Find where the given text appears and provide that cell's center as (X, Y) coordinate. 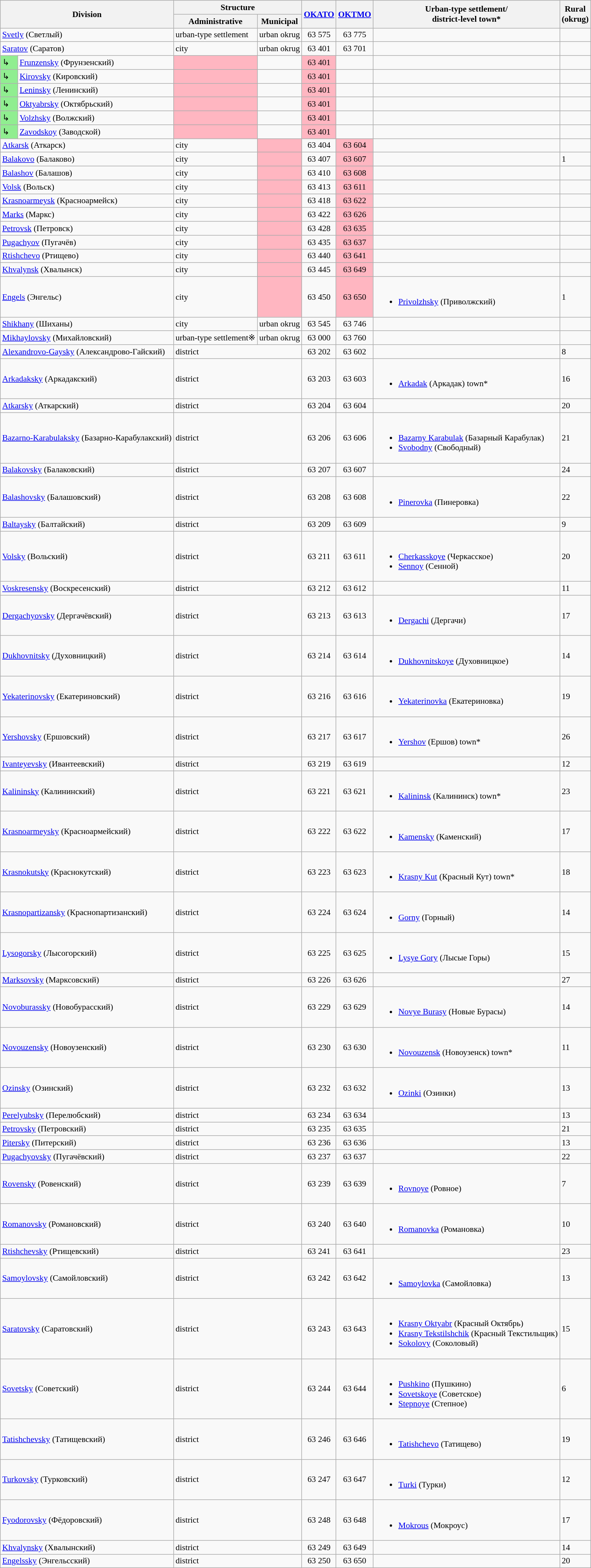
Mokrous (Мокроус) (466, 1520)
16 (575, 379)
63 214 (319, 656)
Structure (238, 7)
Novouzensk (Новоузенск) town* (466, 1048)
Arkadaksky (Аркадакский) (87, 379)
63 221 (319, 791)
63 435 (319, 242)
63 639 (354, 1184)
Division (87, 14)
63 250 (319, 1561)
63 212 (319, 589)
63 222 (319, 832)
Pugachyov (Пугачёв) (87, 242)
63 602 (354, 352)
63 640 (354, 1224)
Engelssky (Энгельсский) (87, 1561)
63 545 (319, 324)
Perelyubsky (Перелюбский) (87, 1115)
63 643 (354, 1328)
Oktyabrsky (Октябрьский) (95, 104)
63 648 (354, 1520)
Pushkino (Пушкино)Sovetskoye (Советское)Stepnoye (Степное) (466, 1389)
63 621 (354, 791)
Petrovsk (Петровск) (87, 228)
Kamensky (Каменский) (466, 832)
Engels (Энгельс) (87, 297)
63 445 (319, 270)
63 617 (354, 737)
Municipal (279, 21)
63 422 (319, 215)
Shikhany (Шиханы) (87, 324)
Rtishchevo (Ртищево) (87, 256)
Sovetsky (Советский) (87, 1389)
Leninsky (Ленинский) (95, 90)
63 209 (319, 524)
urban-type settlement※ (216, 338)
Arkadak (Аркадак) town* (466, 379)
7 (575, 1184)
Fyodorovsky (Фёдоровский) (87, 1520)
63 246 (319, 1439)
Krasnoarmeysky (Красноармейский) (87, 832)
Saratov (Саратов) (87, 49)
Tatishchevsky (Татищевский) (87, 1439)
63 623 (354, 872)
63 746 (354, 324)
63 450 (319, 297)
63 413 (319, 187)
63 642 (354, 1278)
63 575 (319, 35)
8 (575, 352)
Yekaterinovsky (Екатериновский) (87, 696)
Frunzensky (Фрунзенский) (95, 63)
63 230 (319, 1048)
6 (575, 1389)
63 202 (319, 352)
63 407 (319, 159)
63 213 (319, 616)
Dukhovnitsky (Духовницкий) (87, 656)
63 440 (319, 256)
Samoylovka (Самойловка) (466, 1278)
Pinerovka (Пинеровка) (466, 497)
Rural(okrug) (575, 14)
63 636 (354, 1143)
Ozinki (Озинки) (466, 1088)
Administrative (216, 21)
Ozinsky (Озинский) (87, 1088)
63 629 (354, 1007)
10 (575, 1224)
26 (575, 737)
Atkarsky (Аткарский) (87, 406)
Krasnopartizansky (Краснопартизанский) (87, 912)
Balakovsky (Балаковский) (87, 470)
63 647 (354, 1480)
Turki (Турки) (466, 1480)
63 249 (319, 1547)
27 (575, 980)
Marksovsky (Марксовский) (87, 980)
63 234 (319, 1115)
Rovensky (Ровенский) (87, 1184)
Atkarsk (Аткарск) (87, 145)
63 242 (319, 1278)
63 418 (319, 201)
63 624 (354, 912)
63 701 (354, 49)
Dergachyovsky (Дергачёвский) (87, 616)
63 225 (319, 953)
63 634 (354, 1115)
63 223 (319, 872)
Balakovo (Балаково) (87, 159)
63 241 (319, 1251)
63 208 (319, 497)
63 226 (319, 980)
63 760 (354, 338)
63 644 (354, 1389)
Balashov (Балашов) (87, 173)
63 248 (319, 1520)
63 235 (319, 1129)
63 775 (354, 35)
Gorny (Горный) (466, 912)
Yershovsky (Ершовский) (87, 737)
63 612 (354, 589)
63 632 (354, 1088)
24 (575, 470)
Dergachi (Дергачи) (466, 616)
63 614 (354, 656)
63 211 (319, 556)
Novoburassky (Новобурасский) (87, 1007)
63 204 (319, 406)
OKATO (319, 14)
Rtishchevsky (Ртищевский) (87, 1251)
Kirovsky (Кировский) (95, 76)
OKTMO (354, 14)
Marks (Маркс) (87, 215)
63 217 (319, 737)
Svetly (Светлый) (87, 35)
Petrovsky (Петровский) (87, 1129)
9 (575, 524)
63 236 (319, 1143)
Khvalynsky (Хвалынский) (87, 1547)
Krasnokutsky (Краснокутский) (87, 872)
Krasnoarmeysk (Красноармейск) (87, 201)
63 206 (319, 438)
63 428 (319, 228)
63 404 (319, 145)
Volzhsky (Волжский) (95, 118)
Dukhovnitskoye (Духовницкое) (466, 656)
urban-type settlement (216, 35)
Krasny Kut (Красный Кут) town* (466, 872)
63 219 (319, 764)
Alexandrovo-Gaysky (Александрово-Гайский) (87, 352)
Krasny Oktyabr (Красный Октябрь)Krasny Tekstilshchik (Красный Текстильщик)Sokolovy (Соколовый) (466, 1328)
63 239 (319, 1184)
Ivanteyevsky (Ивантеевский) (87, 764)
63 603 (354, 379)
63 232 (319, 1088)
63 237 (319, 1157)
Kalininsky (Калининский) (87, 791)
63 216 (319, 696)
63 000 (319, 338)
63 207 (319, 470)
Privolzhsky (Приволжский) (466, 297)
Kalininsk (Калининск) town* (466, 791)
63 224 (319, 912)
Romanovka (Романовка) (466, 1224)
Balashovsky (Балашовский) (87, 497)
Lysye Gory (Лысые Горы) (466, 953)
Tatishchevo (Татищево) (466, 1439)
Saratovsky (Саратовский) (87, 1328)
63 630 (354, 1048)
63 247 (319, 1480)
Zavodskoy (Заводской) (95, 132)
63 609 (354, 524)
Yekaterinovka (Екатериновка) (466, 696)
Volsk (Вольск) (87, 187)
63 646 (354, 1439)
63 616 (354, 696)
18 (575, 872)
Pugachyovsky (Пугачёвский) (87, 1157)
Samoylovsky (Самойловский) (87, 1278)
Voskresensky (Воскресенский) (87, 589)
63 229 (319, 1007)
63 606 (354, 438)
Romanovsky (Романовский) (87, 1224)
Mikhaylovsky (Михайловский) (87, 338)
Pitersky (Питерский) (87, 1143)
63 619 (354, 764)
63 625 (354, 953)
Bazarny Karabulak (Базарный Карабулак)Svobodny (Свободный) (466, 438)
63 410 (319, 173)
Volsky (Вольский) (87, 556)
63 244 (319, 1389)
63 243 (319, 1328)
Bazarno-Karabulaksky (Базарно-Карабулакский) (87, 438)
Novouzensky (Новоузенский) (87, 1048)
Turkovsky (Турковский) (87, 1480)
63 203 (319, 379)
Yershov (Ершов) town* (466, 737)
Urban-type settlement/district-level town* (466, 14)
Baltaysky (Балтайский) (87, 524)
Novye Burasy (Новые Бурасы) (466, 1007)
Lysogorsky (Лысогорский) (87, 953)
63 613 (354, 616)
Rovnoye (Ровное) (466, 1184)
Khvalynsk (Хвалынск) (87, 270)
Cherkasskoye (Черкасское)Sennoy (Сенной) (466, 556)
63 240 (319, 1224)
